Determine the (x, y) coordinate at the center of the cell enclosing the given text.  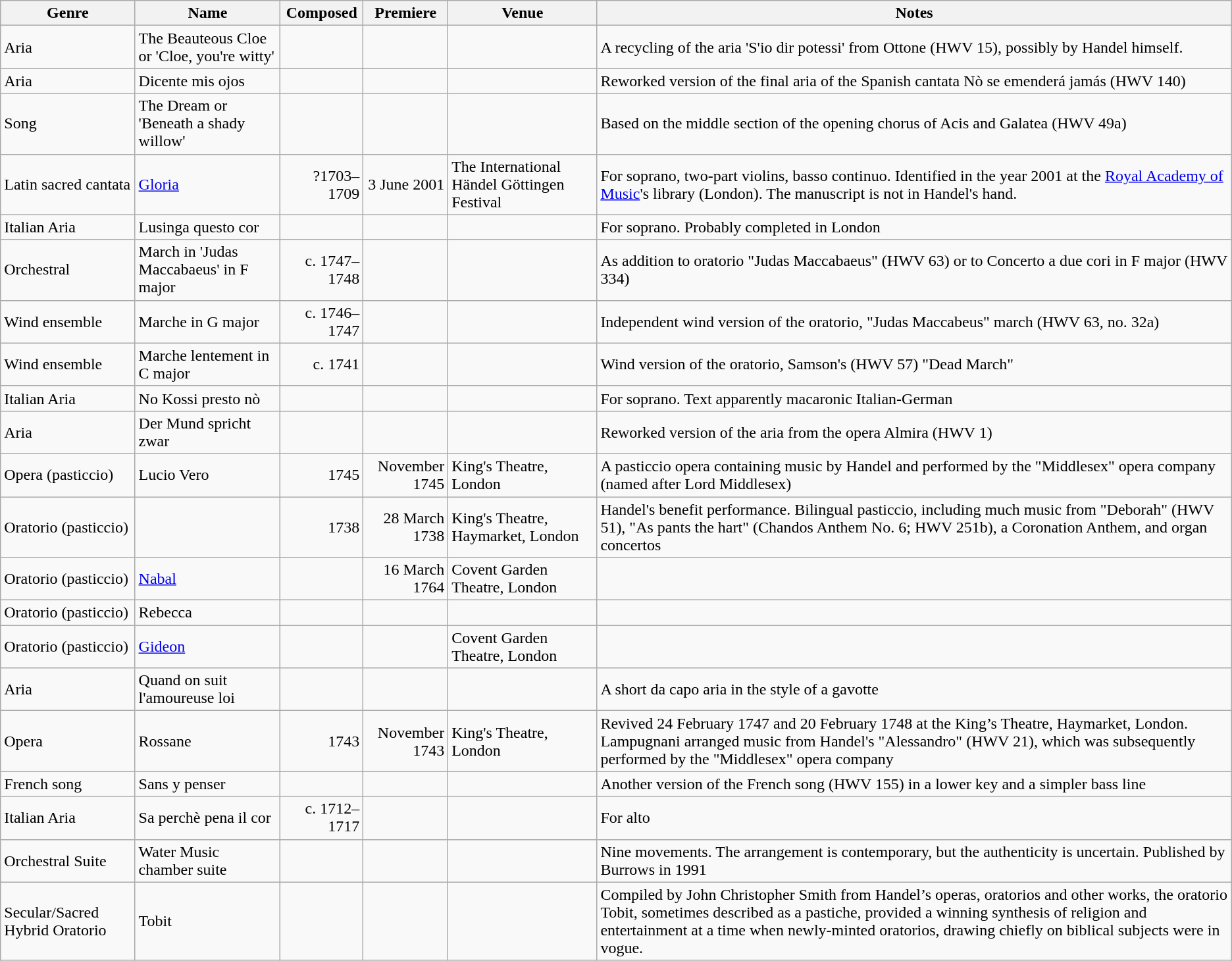
Notes (914, 13)
1745 (322, 475)
Opera (pasticcio) (68, 475)
Nine movements. The arrangement is contemporary, but the authenticity is uncertain. Published by Burrows in 1991 (914, 861)
Another version of the French song (HWV 155) in a lower key and a simpler bass line (914, 784)
The Beauteous Cloe or 'Cloe, you're witty' (208, 47)
?1703–1709 (322, 184)
A pasticcio opera containing music by Handel and performed by the "Middlesex" opera company (named after Lord Middlesex) (914, 475)
Song (68, 124)
c. 1746–1747 (322, 321)
Nabal (208, 579)
3 June 2001 (405, 184)
The International Händel Göttingen Festival (523, 184)
French song (68, 784)
For soprano. Probably completed in London (914, 227)
Quand on suit l'amoureuse loi (208, 690)
Rossane (208, 741)
Reworked version of the final aria of the Spanish cantata Nò se emenderá jamás (HWV 140) (914, 81)
Marche in G major (208, 321)
A short da capo aria in the style of a gavotte (914, 690)
Gideon (208, 646)
16 March 1764 (405, 579)
March in 'Judas Maccabaeus' in F major (208, 270)
For soprano. Text apparently macaronic Italian-German (914, 398)
Secular/Sacred Hybrid Oratorio (68, 922)
Name (208, 13)
Opera (68, 741)
1738 (322, 527)
November 1743 (405, 741)
1743 (322, 741)
Latin sacred cantata (68, 184)
November 1745 (405, 475)
Water Music chamber suite (208, 861)
Based on the middle section of the opening chorus of Acis and Galatea (HWV 49a) (914, 124)
Venue (523, 13)
Independent wind version of the oratorio, "Judas Maccabeus" march (HWV 63, no. 32a) (914, 321)
28 March 1738 (405, 527)
Reworked version of the aria from the opera Almira (HWV 1) (914, 432)
Marche lentement in C major (208, 365)
The Dream or 'Beneath a shady willow' (208, 124)
c. 1747–1748 (322, 270)
Orchestral (68, 270)
Gloria (208, 184)
Dicente mis ojos (208, 81)
Lusinga questo cor (208, 227)
Lucio Vero (208, 475)
Orchestral Suite (68, 861)
Premiere (405, 13)
King's Theatre, Haymarket, London (523, 527)
c. 1741 (322, 365)
Genre (68, 13)
No Kossi presto nò (208, 398)
Tobit (208, 922)
Wind version of the oratorio, Samson's (HWV 57) "Dead March" (914, 365)
c. 1712–1717 (322, 818)
Sa perchè pena il cor (208, 818)
Der Mund spricht zwar (208, 432)
For alto (914, 818)
Composed (322, 13)
A recycling of the aria 'S'io dir potessi' from Ottone (HWV 15), possibly by Handel himself. (914, 47)
Rebecca (208, 613)
Sans y penser (208, 784)
As addition to oratorio "Judas Maccabaeus" (HWV 63) or to Concerto a due cori in F major (HWV 334) (914, 270)
